Locate the cell with the specified text and output its [x, y] center coordinate. 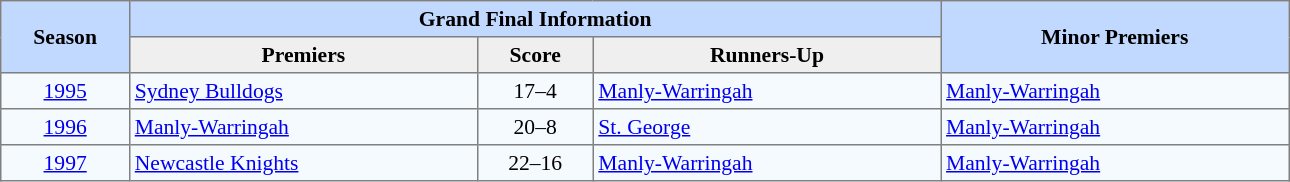
20–8 [535, 127]
St. George [767, 127]
1997 [66, 163]
17–4 [535, 91]
22–16 [535, 163]
Sydney Bulldogs [304, 91]
Score [535, 55]
Minor Premiers [1115, 37]
Premiers [304, 55]
1995 [66, 91]
Grand Final Information [536, 19]
Runners-Up [767, 55]
Season [66, 37]
1996 [66, 127]
Newcastle Knights [304, 163]
